Find where the given text appears and provide that cell's center as (x, y) coordinate. 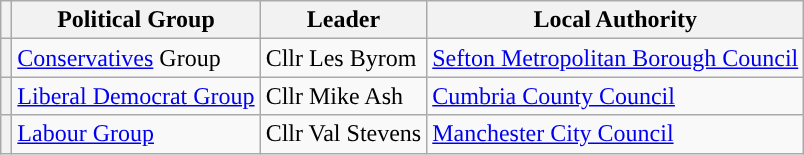
Labour Group (136, 134)
Political Group (136, 20)
Leader (344, 20)
Conservatives Group (136, 58)
Local Authority (616, 20)
Cllr Val Stevens (344, 134)
Cllr Mike Ash (344, 96)
Cllr Les Byrom (344, 58)
Cumbria County Council (616, 96)
Liberal Democrat Group (136, 96)
Manchester City Council (616, 134)
Sefton Metropolitan Borough Council (616, 58)
